From the cell containing the given text, extract its center point as (X, Y) coordinate. 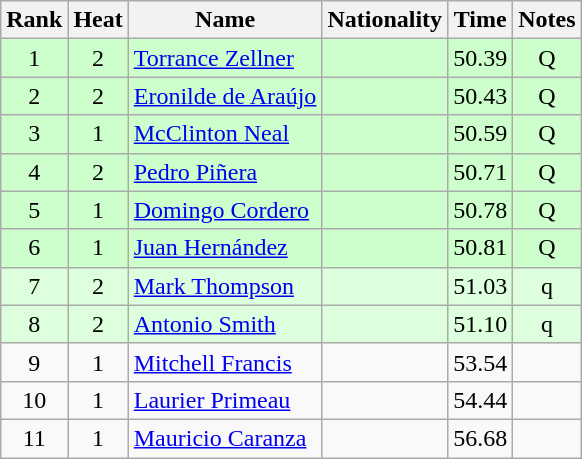
Heat (98, 20)
Name (225, 20)
Time (480, 20)
Pedro Piñera (225, 172)
Mark Thompson (225, 286)
8 (34, 324)
Juan Hernández (225, 248)
Domingo Cordero (225, 210)
54.44 (480, 400)
Laurier Primeau (225, 400)
6 (34, 248)
Eronilde de Araújo (225, 96)
7 (34, 286)
3 (34, 134)
McClinton Neal (225, 134)
Antonio Smith (225, 324)
50.59 (480, 134)
50.78 (480, 210)
Notes (547, 20)
4 (34, 172)
11 (34, 438)
Mitchell Francis (225, 362)
Rank (34, 20)
51.10 (480, 324)
50.43 (480, 96)
56.68 (480, 438)
5 (34, 210)
10 (34, 400)
Mauricio Caranza (225, 438)
9 (34, 362)
51.03 (480, 286)
50.39 (480, 58)
50.71 (480, 172)
Nationality (385, 20)
53.54 (480, 362)
50.81 (480, 248)
Torrance Zellner (225, 58)
